Identify which cell holds the provided text, then report its (X, Y) central coordinate. 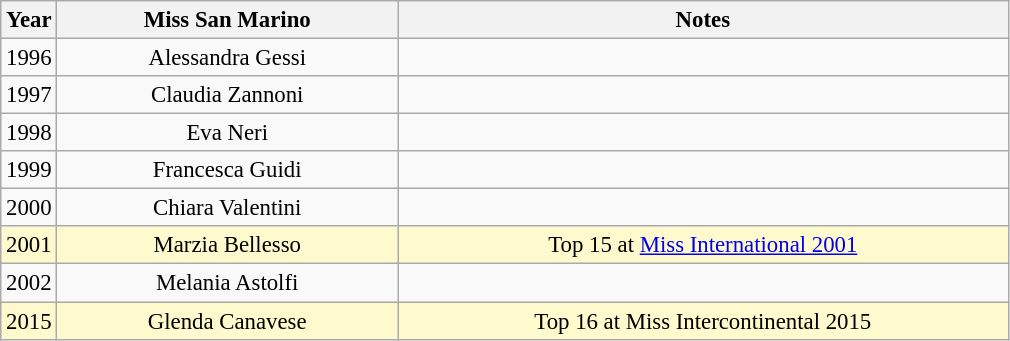
Top 15 at Miss International 2001 (704, 245)
Notes (704, 20)
Francesca Guidi (228, 170)
Year (29, 20)
Alessandra Gessi (228, 58)
Melania Astolfi (228, 283)
1999 (29, 170)
Glenda Canavese (228, 321)
2001 (29, 245)
2002 (29, 283)
Chiara Valentini (228, 208)
1997 (29, 95)
Marzia Bellesso (228, 245)
1996 (29, 58)
Top 16 at Miss Intercontinental 2015 (704, 321)
1998 (29, 133)
2015 (29, 321)
Miss San Marino (228, 20)
2000 (29, 208)
Claudia Zannoni (228, 95)
Eva Neri (228, 133)
